Extract the [x, y] coordinate from the center of the cell holding the provided text.  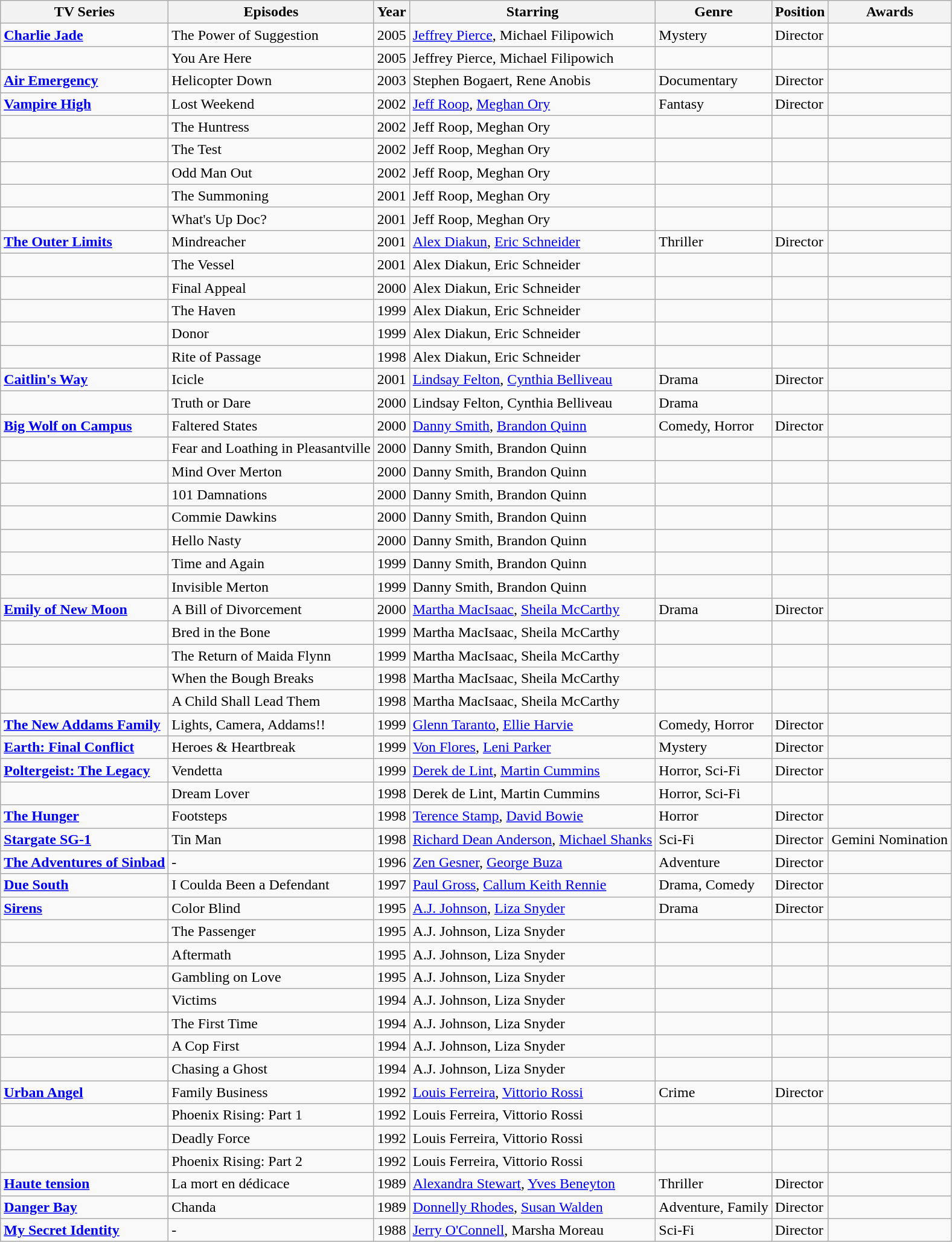
Adventure, Family [714, 1207]
Victims [271, 1000]
Alexandra Stewart, Yves Beneyton [532, 1184]
Horror [714, 816]
Rite of Passage [271, 357]
Donnelly Rhodes, Susan Walden [532, 1207]
Due South [85, 885]
Gambling on Love [271, 977]
Icicle [271, 380]
Emily of New Moon [85, 609]
La mort en dédicace [271, 1184]
Episodes [271, 12]
Starring [532, 12]
Hello Nasty [271, 540]
Awards [890, 12]
You Are Here [271, 58]
101 Damnations [271, 495]
The Return of Maida Flynn [271, 655]
What's Up Doc? [271, 219]
Charlie Jade [85, 35]
Final Appeal [271, 288]
The Vessel [271, 264]
Lights, Camera, Addams!! [271, 725]
Vendetta [271, 770]
Fantasy [714, 104]
Danger Bay [85, 1207]
Phoenix Rising: Part 1 [271, 1115]
The Outer Limits [85, 242]
Jerry O'Connell, Marsha Moreau [532, 1230]
Phoenix Rising: Part 2 [271, 1161]
The First Time [271, 1023]
Chanda [271, 1207]
Aftermath [271, 954]
Donor [271, 334]
Commie Dawkins [271, 517]
Richard Dean Anderson, Michael Shanks [532, 839]
Von Flores, Leni Parker [532, 747]
Crime [714, 1092]
Stephen Bogaert, Rene Anobis [532, 81]
The New Addams Family [85, 725]
Fear and Loathing in Pleasantville [271, 449]
Paul Gross, Callum Keith Rennie [532, 885]
Terence Stamp, David Bowie [532, 816]
The Summoning [271, 196]
The Power of Suggestion [271, 35]
Mind Over Merton [271, 472]
Family Business [271, 1092]
Bred in the Bone [271, 632]
When the Bough Breaks [271, 679]
Genre [714, 12]
A Bill of Divorcement [271, 609]
Big Wolf on Campus [85, 426]
Caitlin's Way [85, 380]
Drama, Comedy [714, 885]
Glenn Taranto, Ellie Harvie [532, 725]
My Secret Identity [85, 1230]
Truth or Dare [271, 403]
1988 [391, 1230]
Year [391, 12]
Gemini Nomination [890, 839]
The Passenger [271, 931]
Dream Lover [271, 793]
1996 [391, 862]
Position [800, 12]
Helicopter Down [271, 81]
A Cop First [271, 1046]
Lost Weekend [271, 104]
Odd Man Out [271, 173]
The Huntress [271, 127]
The Haven [271, 311]
Poltergeist: The Legacy [85, 770]
Chasing a Ghost [271, 1069]
Deadly Force [271, 1138]
Time and Again [271, 563]
The Test [271, 150]
I Coulda Been a Defendant [271, 885]
Documentary [714, 81]
Zen Gesner, George Buza [532, 862]
2003 [391, 81]
Footsteps [271, 816]
TV Series [85, 12]
Vampire High [85, 104]
Adventure [714, 862]
A Child Shall Lead Them [271, 702]
The Hunger [85, 816]
Tin Man [271, 839]
Sirens [85, 908]
Mindreacher [271, 242]
Color Blind [271, 908]
Stargate SG-1 [85, 839]
Heroes & Heartbreak [271, 747]
Haute tension [85, 1184]
Earth: Final Conflict [85, 747]
The Adventures of Sinbad [85, 862]
Faltered States [271, 426]
1997 [391, 885]
Urban Angel [85, 1092]
Invisible Merton [271, 586]
Air Emergency [85, 81]
